From the cell containing the given text, extract its center point as [x, y] coordinate. 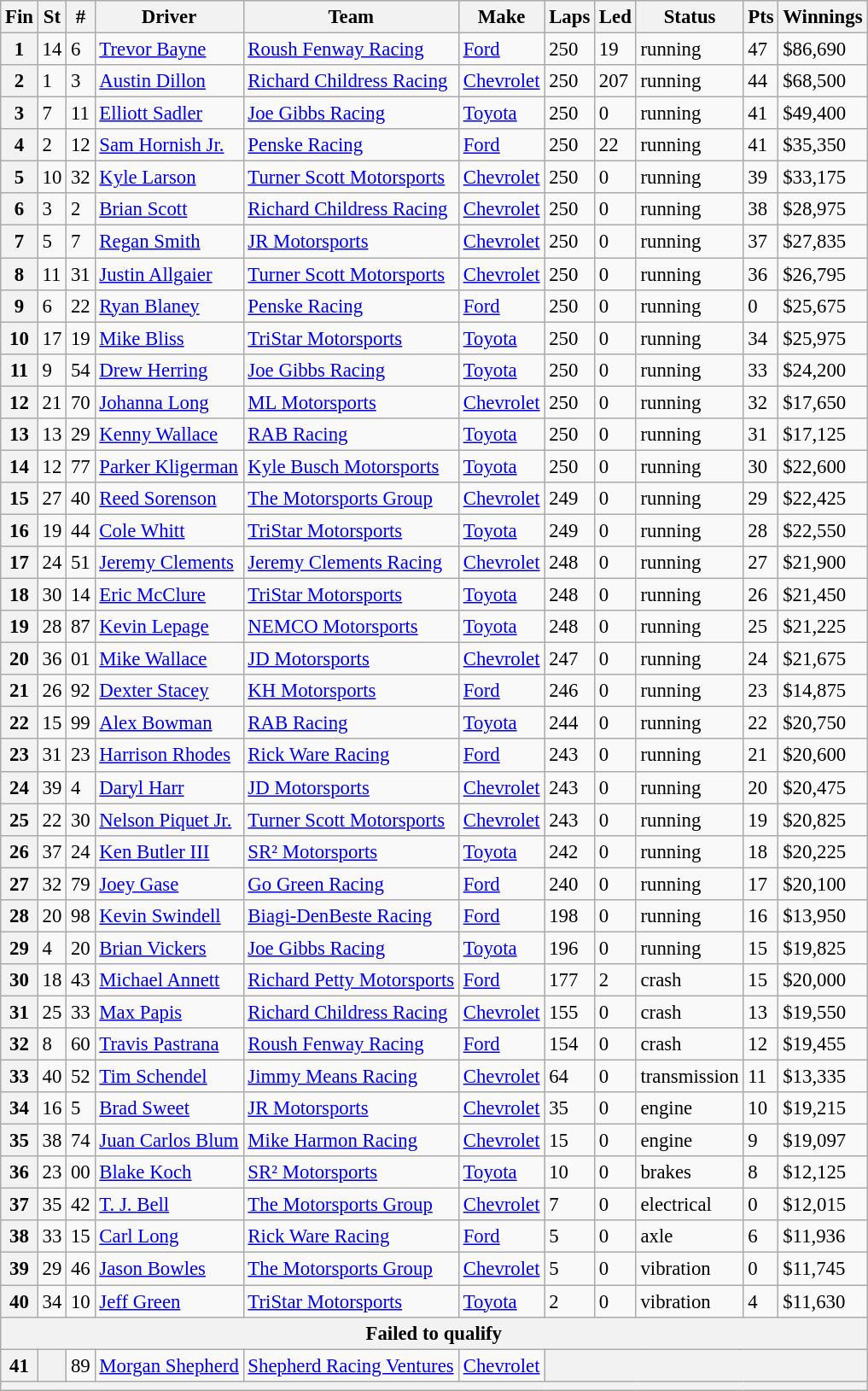
89 [80, 1365]
Biagi-DenBeste Racing [351, 916]
92 [80, 691]
$27,835 [823, 242]
T. J. Bell [169, 1205]
00 [80, 1172]
Kyle Busch Motorsports [351, 466]
70 [80, 402]
Tim Schendel [169, 1077]
42 [80, 1205]
$19,097 [823, 1141]
Driver [169, 17]
$12,015 [823, 1205]
Winnings [823, 17]
electrical [690, 1205]
Team [351, 17]
Mike Wallace [169, 659]
Make [501, 17]
196 [570, 948]
$11,745 [823, 1269]
axle [690, 1237]
77 [80, 466]
244 [570, 723]
Jason Bowles [169, 1269]
Eric McClure [169, 595]
Austin Dillon [169, 81]
Kyle Larson [169, 178]
246 [570, 691]
Ryan Blaney [169, 306]
98 [80, 916]
Cole Whitt [169, 530]
Brian Scott [169, 209]
Laps [570, 17]
$20,825 [823, 820]
$14,875 [823, 691]
Status [690, 17]
ML Motorsports [351, 402]
$11,630 [823, 1301]
Kevin Swindell [169, 916]
Jeff Green [169, 1301]
99 [80, 723]
198 [570, 916]
$22,600 [823, 466]
$21,675 [823, 659]
Shepherd Racing Ventures [351, 1365]
60 [80, 1044]
Johanna Long [169, 402]
$20,000 [823, 980]
$21,225 [823, 627]
$20,600 [823, 756]
54 [80, 370]
Kenny Wallace [169, 435]
Kevin Lepage [169, 627]
Elliott Sadler [169, 114]
$68,500 [823, 81]
$12,125 [823, 1172]
$49,400 [823, 114]
51 [80, 563]
$20,100 [823, 884]
79 [80, 884]
$21,450 [823, 595]
transmission [690, 1077]
Michael Annett [169, 980]
155 [570, 1012]
Morgan Shepherd [169, 1365]
Brian Vickers [169, 948]
$21,900 [823, 563]
247 [570, 659]
Pts [761, 17]
Go Green Racing [351, 884]
Jimmy Means Racing [351, 1077]
Mike Harmon Racing [351, 1141]
$17,125 [823, 435]
$25,675 [823, 306]
$24,200 [823, 370]
$35,350 [823, 145]
Ken Butler III [169, 851]
43 [80, 980]
Sam Hornish Jr. [169, 145]
74 [80, 1141]
$26,795 [823, 274]
Jeremy Clements [169, 563]
NEMCO Motorsports [351, 627]
64 [570, 1077]
240 [570, 884]
Daryl Harr [169, 787]
$86,690 [823, 50]
Carl Long [169, 1237]
01 [80, 659]
Jeremy Clements Racing [351, 563]
Nelson Piquet Jr. [169, 820]
Brad Sweet [169, 1108]
Juan Carlos Blum [169, 1141]
Fin [20, 17]
Harrison Rhodes [169, 756]
# [80, 17]
$22,425 [823, 499]
Joey Gase [169, 884]
Failed to qualify [434, 1333]
$28,975 [823, 209]
$19,550 [823, 1012]
Drew Herring [169, 370]
Justin Allgaier [169, 274]
52 [80, 1077]
St [51, 17]
$19,825 [823, 948]
brakes [690, 1172]
Dexter Stacey [169, 691]
$19,455 [823, 1044]
Alex Bowman [169, 723]
$13,335 [823, 1077]
Travis Pastrana [169, 1044]
Blake Koch [169, 1172]
87 [80, 627]
46 [80, 1269]
Mike Bliss [169, 338]
KH Motorsports [351, 691]
177 [570, 980]
47 [761, 50]
154 [570, 1044]
Richard Petty Motorsports [351, 980]
$22,550 [823, 530]
$19,215 [823, 1108]
Led [616, 17]
Max Papis [169, 1012]
$25,975 [823, 338]
$13,950 [823, 916]
$20,475 [823, 787]
$33,175 [823, 178]
Regan Smith [169, 242]
Trevor Bayne [169, 50]
$20,750 [823, 723]
242 [570, 851]
207 [616, 81]
Reed Sorenson [169, 499]
$11,936 [823, 1237]
$17,650 [823, 402]
Parker Kligerman [169, 466]
$20,225 [823, 851]
